Output the (x, y) coordinate of the center of the cell containing the given text.  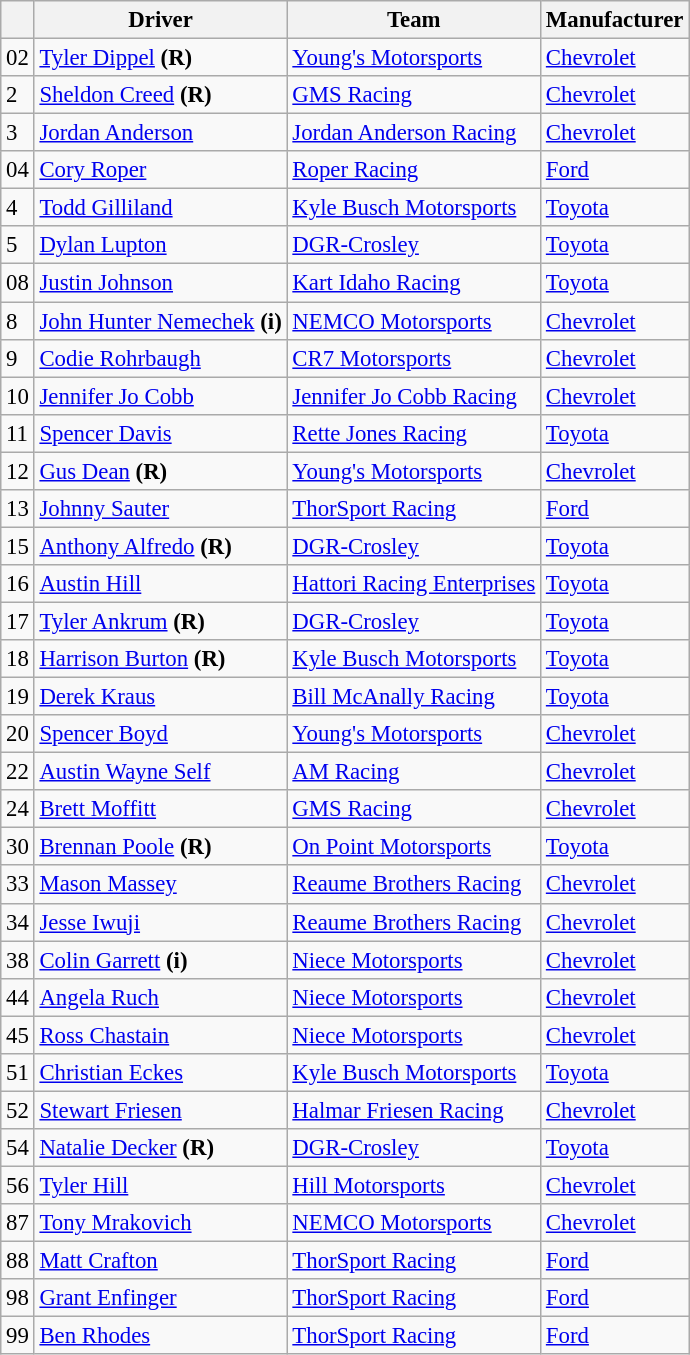
16 (18, 584)
12 (18, 471)
Johnny Sauter (160, 509)
15 (18, 546)
13 (18, 509)
Mason Massey (160, 885)
88 (18, 1261)
8 (18, 321)
On Point Motorsports (414, 847)
Grant Enfinger (160, 1298)
Manufacturer (615, 20)
Matt Crafton (160, 1261)
Codie Rohrbaugh (160, 358)
30 (18, 847)
Hattori Racing Enterprises (414, 584)
34 (18, 922)
10 (18, 396)
Sheldon Creed (R) (160, 95)
Brett Moffitt (160, 809)
Roper Racing (414, 170)
5 (18, 245)
3 (18, 133)
04 (18, 170)
Harrison Burton (R) (160, 659)
Jennifer Jo Cobb (160, 396)
Tyler Ankrum (R) (160, 621)
Austin Hill (160, 584)
19 (18, 697)
33 (18, 885)
24 (18, 809)
Spencer Davis (160, 433)
Rette Jones Racing (414, 433)
17 (18, 621)
52 (18, 1110)
87 (18, 1223)
John Hunter Nemechek (i) (160, 321)
Jesse Iwuji (160, 922)
4 (18, 208)
20 (18, 734)
Natalie Decker (R) (160, 1148)
Tyler Hill (160, 1185)
AM Racing (414, 772)
08 (18, 283)
Colin Garrett (i) (160, 960)
Bill McAnally Racing (414, 697)
Hill Motorsports (414, 1185)
Driver (160, 20)
Derek Kraus (160, 697)
Todd Gilliland (160, 208)
Anthony Alfredo (R) (160, 546)
2 (18, 95)
18 (18, 659)
Team (414, 20)
CR7 Motorsports (414, 358)
Jordan Anderson (160, 133)
Spencer Boyd (160, 734)
11 (18, 433)
Halmar Friesen Racing (414, 1110)
99 (18, 1336)
9 (18, 358)
Gus Dean (R) (160, 471)
45 (18, 1035)
Cory Roper (160, 170)
Justin Johnson (160, 283)
38 (18, 960)
Ross Chastain (160, 1035)
Tony Mrakovich (160, 1223)
54 (18, 1148)
Dylan Lupton (160, 245)
98 (18, 1298)
44 (18, 997)
Jennifer Jo Cobb Racing (414, 396)
22 (18, 772)
Stewart Friesen (160, 1110)
02 (18, 58)
Austin Wayne Self (160, 772)
Brennan Poole (R) (160, 847)
Christian Eckes (160, 1073)
51 (18, 1073)
Jordan Anderson Racing (414, 133)
Ben Rhodes (160, 1336)
Angela Ruch (160, 997)
56 (18, 1185)
Tyler Dippel (R) (160, 58)
Kart Idaho Racing (414, 283)
